Return the [x, y] coordinate for the center point of the cell that contains the specified text.  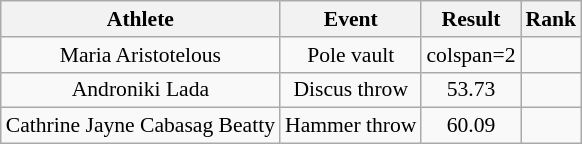
Result [470, 19]
Pole vault [350, 55]
Discus throw [350, 90]
Rank [550, 19]
60.09 [470, 126]
Maria Aristotelous [140, 55]
Event [350, 19]
Athlete [140, 19]
Androniki Lada [140, 90]
Hammer throw [350, 126]
Cathrine Jayne Cabasag Beatty [140, 126]
colspan=2 [470, 55]
53.73 [470, 90]
